Output the (x, y) coordinate of the center of the cell containing the given text.  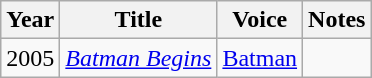
Notes (337, 20)
Batman (260, 58)
Year (30, 20)
Batman Begins (138, 58)
Voice (260, 20)
Title (138, 20)
2005 (30, 58)
